Identify which cell holds the provided text, then report its [x, y] central coordinate. 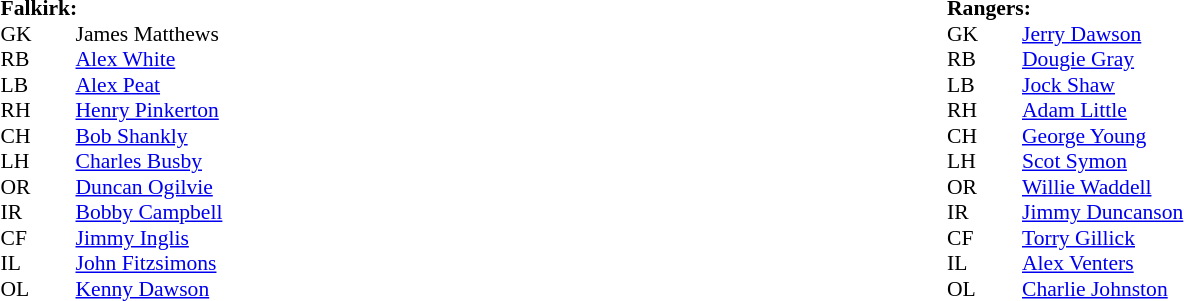
Jock Shaw [1102, 85]
Henry Pinkerton [150, 111]
Jimmy Inglis [150, 238]
Torry Gillick [1102, 238]
Alex Peat [150, 85]
James Matthews [150, 34]
Bob Shankly [150, 136]
Scot Symon [1102, 161]
Charles Busby [150, 161]
Alex White [150, 59]
George Young [1102, 136]
Bobby Campbell [150, 213]
Duncan Ogilvie [150, 187]
Dougie Gray [1102, 59]
Jimmy Duncanson [1102, 213]
John Fitzsimons [150, 263]
Jerry Dawson [1102, 34]
Willie Waddell [1102, 187]
Adam Little [1102, 111]
Alex Venters [1102, 263]
